Locate the cell with the specified text and output its (X, Y) center coordinate. 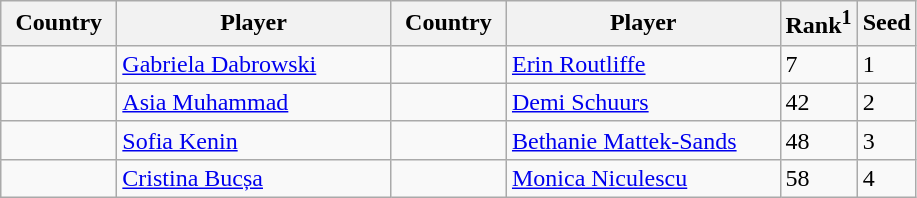
Erin Routliffe (643, 64)
1 (886, 64)
Gabriela Dabrowski (254, 64)
Asia Muhammad (254, 102)
7 (818, 64)
4 (886, 178)
Seed (886, 24)
Demi Schuurs (643, 102)
58 (818, 178)
2 (886, 102)
Monica Niculescu (643, 178)
Bethanie Mattek-Sands (643, 140)
3 (886, 140)
48 (818, 140)
Cristina Bucșa (254, 178)
Rank1 (818, 24)
Sofia Kenin (254, 140)
42 (818, 102)
